Scan for the cell matching the given text and deliver its (X, Y) coordinate at center. 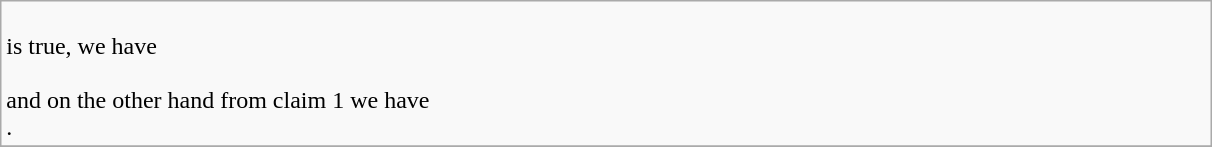
is true, we have and on the other hand from claim 1 we have . (606, 74)
